For the text-containing cell, return its midpoint in [x, y] coordinate format. 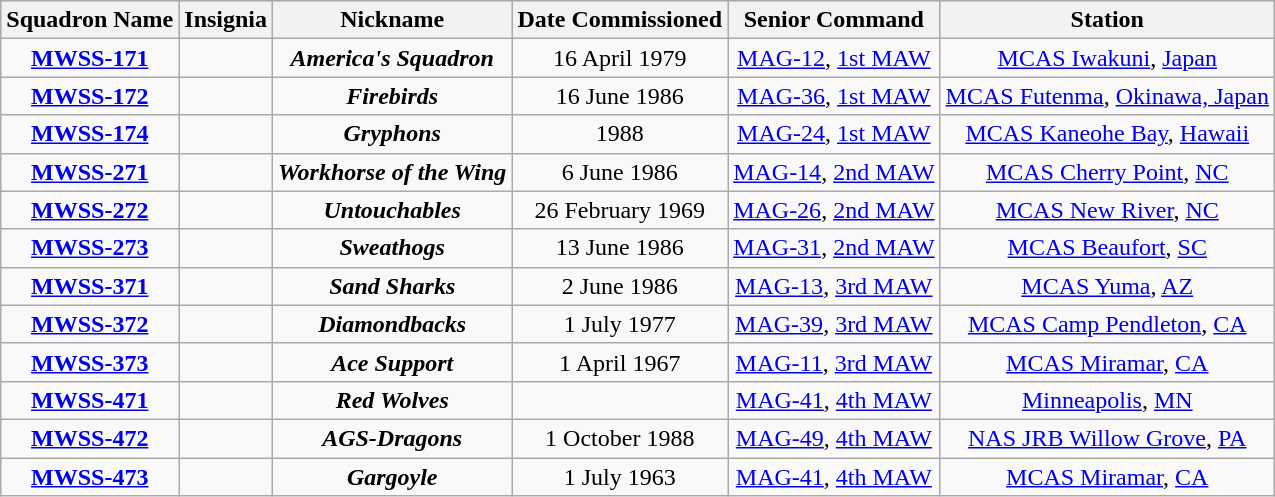
MWSS-371 [90, 286]
1 July 1963 [620, 477]
MAG-36, 1st MAW [834, 96]
MCAS Futenma, Okinawa, Japan [1107, 96]
MWSS-373 [90, 362]
MWSS-471 [90, 400]
MAG-13, 3rd MAW [834, 286]
1 July 1977 [620, 324]
MCAS Kaneohe Bay, Hawaii [1107, 134]
MWSS-171 [90, 58]
Ace Support [392, 362]
MWSS-473 [90, 477]
13 June 1986 [620, 248]
Minneapolis, MN [1107, 400]
MCAS New River, NC [1107, 210]
1 April 1967 [620, 362]
Gargoyle [392, 477]
MAG-12, 1st MAW [834, 58]
MWSS-272 [90, 210]
Workhorse of the Wing [392, 172]
MWSS-174 [90, 134]
MAG-39, 3rd MAW [834, 324]
16 June 1986 [620, 96]
MAG-24, 1st MAW [834, 134]
MWSS-372 [90, 324]
Firebirds [392, 96]
Station [1107, 20]
Date Commissioned [620, 20]
MAG-49, 4th MAW [834, 438]
Sweathogs [392, 248]
Red Wolves [392, 400]
AGS-Dragons [392, 438]
MAG-14, 2nd MAW [834, 172]
1988 [620, 134]
MCAS Cherry Point, NC [1107, 172]
America's Squadron [392, 58]
1 October 1988 [620, 438]
MCAS Beaufort, SC [1107, 248]
2 June 1986 [620, 286]
MAG-11, 3rd MAW [834, 362]
Insignia [226, 20]
Squadron Name [90, 20]
MAG-26, 2nd MAW [834, 210]
MWSS-472 [90, 438]
Diamondbacks [392, 324]
26 February 1969 [620, 210]
MCAS Iwakuni, Japan [1107, 58]
MAG-31, 2nd MAW [834, 248]
Gryphons [392, 134]
Sand Sharks [392, 286]
Nickname [392, 20]
MWSS-172 [90, 96]
NAS JRB Willow Grove, PA [1107, 438]
MWSS-273 [90, 248]
Untouchables [392, 210]
Senior Command [834, 20]
MCAS Yuma, AZ [1107, 286]
MCAS Camp Pendleton, CA [1107, 324]
6 June 1986 [620, 172]
16 April 1979 [620, 58]
MWSS-271 [90, 172]
